Scan for the cell matching the given text and deliver its (x, y) coordinate at center. 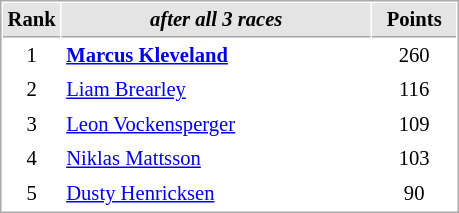
4 (32, 158)
Niklas Mattsson (216, 158)
3 (32, 124)
103 (414, 158)
Rank (32, 20)
after all 3 races (216, 20)
1 (32, 56)
116 (414, 90)
260 (414, 56)
2 (32, 90)
5 (32, 194)
109 (414, 124)
Points (414, 20)
Marcus Kleveland (216, 56)
Leon Vockensperger (216, 124)
Dusty Henricksen (216, 194)
90 (414, 194)
Liam Brearley (216, 90)
